Output the (x, y) coordinate of the center of the cell containing the given text.  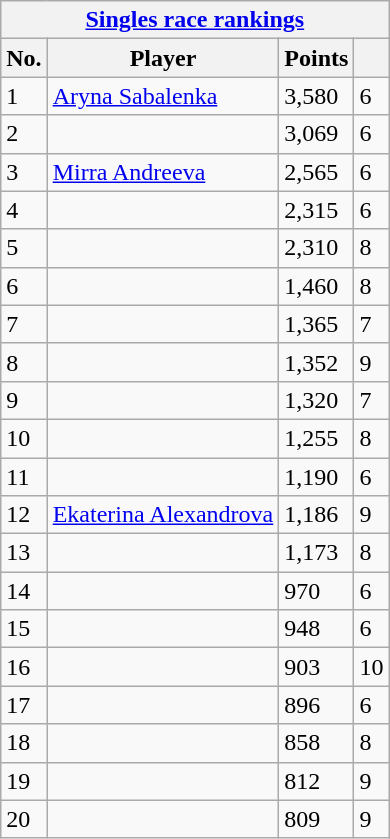
903 (316, 667)
Points (316, 58)
Mirra Andreeva (163, 172)
Aryna Sabalenka (163, 96)
3,580 (316, 96)
970 (316, 591)
1 (24, 96)
1,320 (316, 400)
948 (316, 629)
15 (24, 629)
896 (316, 705)
19 (24, 781)
1,365 (316, 324)
18 (24, 743)
3 (24, 172)
1,352 (316, 362)
14 (24, 591)
2,310 (316, 248)
20 (24, 819)
809 (316, 819)
Singles race rankings (195, 20)
2 (24, 134)
3,069 (316, 134)
1,460 (316, 286)
2,565 (316, 172)
1,255 (316, 438)
2,315 (316, 210)
No. (24, 58)
12 (24, 515)
4 (24, 210)
812 (316, 781)
Ekaterina Alexandrova (163, 515)
17 (24, 705)
16 (24, 667)
858 (316, 743)
Player (163, 58)
1,190 (316, 477)
1,173 (316, 553)
1,186 (316, 515)
13 (24, 553)
5 (24, 248)
11 (24, 477)
